Identify which cell holds the provided text, then report its (x, y) central coordinate. 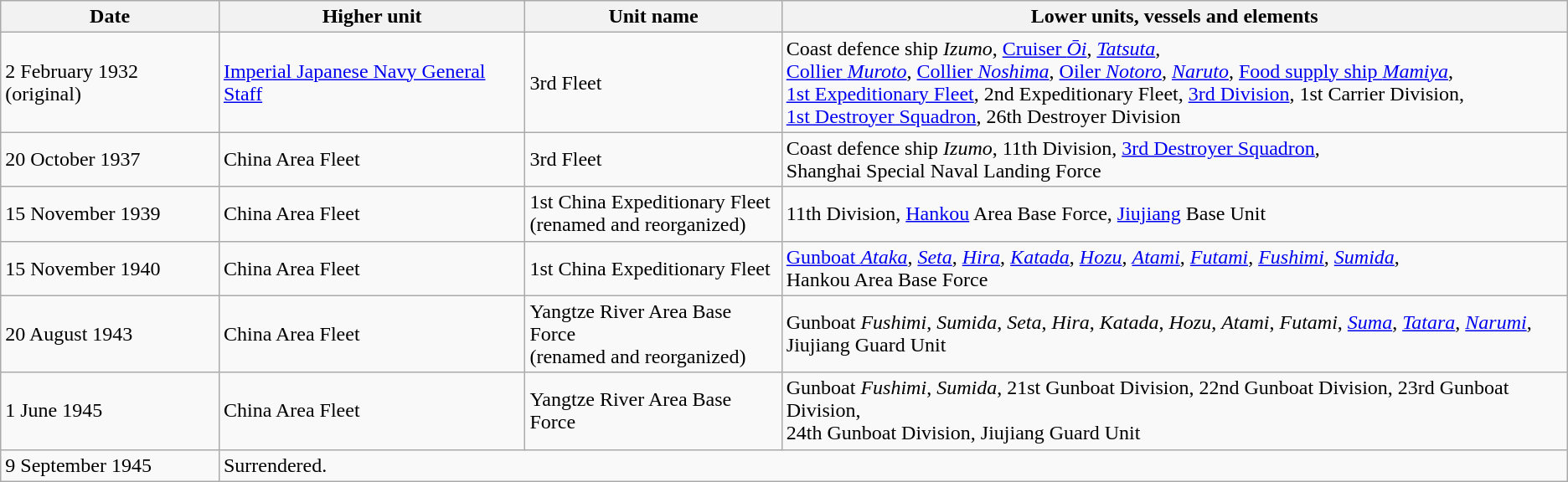
Unit name (653, 17)
1st China Expeditionary Fleet(renamed and reorganized) (653, 214)
Gunboat Fushimi, Sumida, Seta, Hira, Katada, Hozu, Atami, Futami, Suma, Tatara, Narumi,Jiujiang Guard Unit (1174, 334)
Gunboat Fushimi, Sumida, 21st Gunboat Division, 22nd Gunboat Division, 23rd Gunboat Division,24th Gunboat Division, Jiujiang Guard Unit (1174, 411)
Lower units, vessels and elements (1174, 17)
9 September 1945 (111, 465)
Surrendered. (893, 465)
1st China Expeditionary Fleet (653, 268)
Higher unit (372, 17)
15 November 1940 (111, 268)
Imperial Japanese Navy General Staff (372, 82)
11th Division, Hankou Area Base Force, Jiujiang Base Unit (1174, 214)
20 October 1937 (111, 159)
Yangtze River Area Base Force(renamed and reorganized) (653, 334)
15 November 1939 (111, 214)
1 June 1945 (111, 411)
20 August 1943 (111, 334)
Date (111, 17)
Gunboat Ataka, Seta, Hira, Katada, Hozu, Atami, Futami, Fushimi, Sumida,Hankou Area Base Force (1174, 268)
Yangtze River Area Base Force (653, 411)
Coast defence ship Izumo, 11th Division, 3rd Destroyer Squadron,Shanghai Special Naval Landing Force (1174, 159)
2 February 1932 (original) (111, 82)
